From the cell containing the given text, extract its center point as [x, y] coordinate. 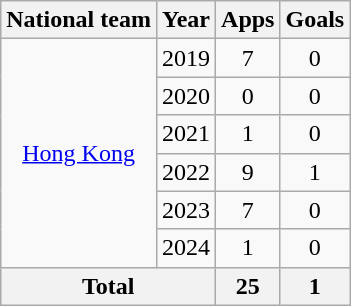
25 [248, 286]
Year [186, 20]
National team [79, 20]
Hong Kong [79, 153]
Total [108, 286]
9 [248, 172]
2021 [186, 134]
2024 [186, 248]
2019 [186, 58]
2023 [186, 210]
Apps [248, 20]
2020 [186, 96]
2022 [186, 172]
Goals [315, 20]
